Locate the cell with the specified text and output its (x, y) center coordinate. 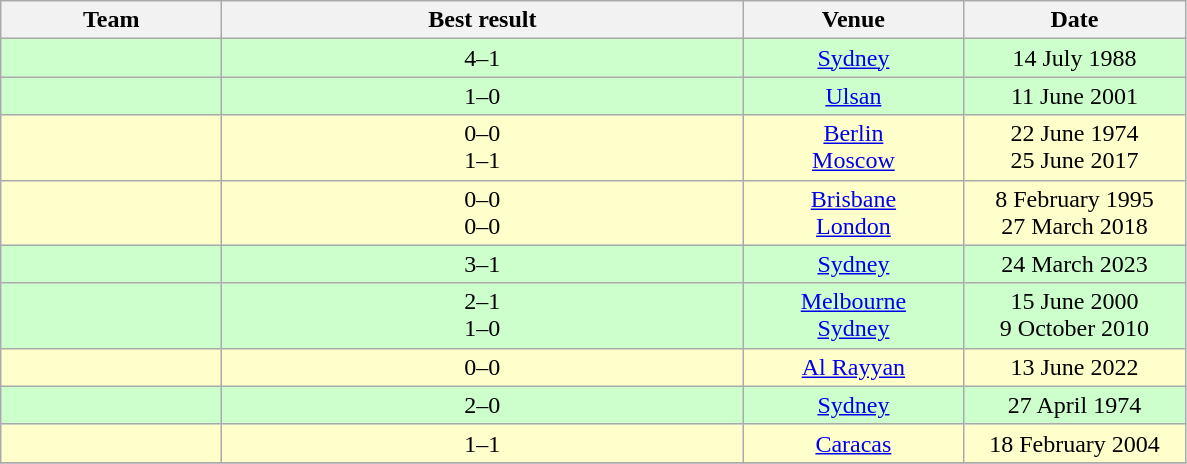
Best result (482, 20)
4–1 (482, 58)
Venue (854, 20)
8 February 199527 March 2018 (1074, 212)
11 June 2001 (1074, 96)
27 April 1974 (1074, 405)
18 February 2004 (1074, 443)
24 March 2023 (1074, 264)
22 June 1974 25 June 2017 (1074, 148)
15 June 2000 9 October 2010 (1074, 316)
2–0 (482, 405)
Al Rayyan (854, 367)
Ulsan (854, 96)
1–1 (482, 443)
Brisbane London (854, 212)
0–0 1–1 (482, 148)
Berlin Moscow (854, 148)
Caracas (854, 443)
3–1 (482, 264)
1–0 (482, 96)
0–0 (482, 367)
Date (1074, 20)
0–0 0–0 (482, 212)
14 July 1988 (1074, 58)
Team (112, 20)
13 June 2022 (1074, 367)
2–1 1–0 (482, 316)
Melbourne Sydney (854, 316)
